Find where the given text appears and provide that cell's center as [X, Y] coordinate. 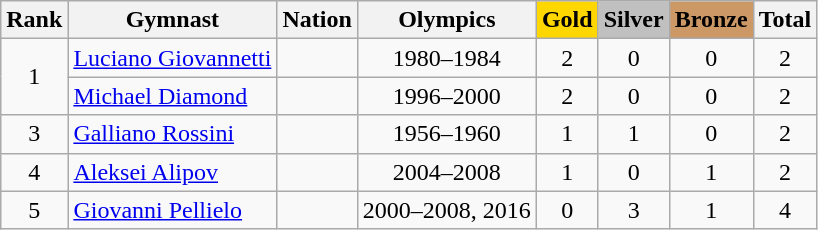
2000–2008, 2016 [446, 210]
Total [785, 20]
Nation [317, 20]
1980–1984 [446, 58]
Aleksei Alipov [172, 172]
Olympics [446, 20]
1996–2000 [446, 96]
Giovanni Pellielo [172, 210]
Galliano Rossini [172, 134]
Luciano Giovannetti [172, 58]
Gymnast [172, 20]
Rank [34, 20]
5 [34, 210]
Gold [567, 20]
2004–2008 [446, 172]
Michael Diamond [172, 96]
Bronze [711, 20]
Silver [634, 20]
1956–1960 [446, 134]
